Determine the [X, Y] coordinate at the center of the cell enclosing the given text.  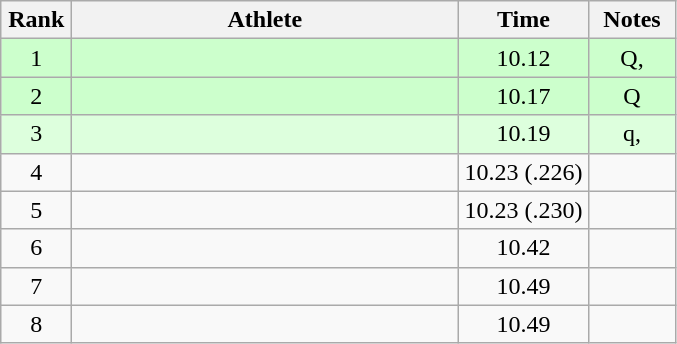
4 [36, 172]
6 [36, 248]
Notes [632, 20]
Q, [632, 58]
Q [632, 96]
5 [36, 210]
q, [632, 134]
10.19 [524, 134]
3 [36, 134]
2 [36, 96]
7 [36, 286]
10.12 [524, 58]
1 [36, 58]
Rank [36, 20]
8 [36, 324]
10.17 [524, 96]
Time [524, 20]
10.42 [524, 248]
10.23 (.226) [524, 172]
Athlete [265, 20]
10.23 (.230) [524, 210]
